Pinpoint the cell where the given text exists, returning its [x, y] midpoint coordinate. 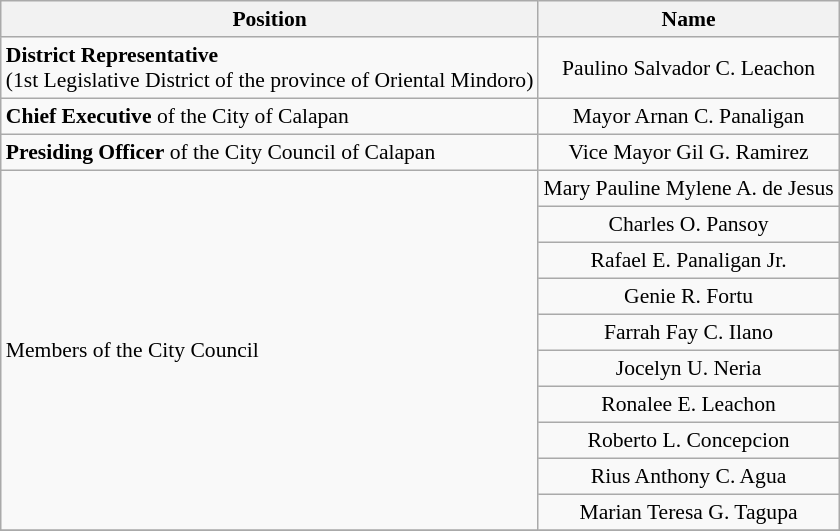
Genie R. Fortu [688, 297]
Name [688, 19]
Ronalee E. Leachon [688, 405]
Paulino Salvador C. Leachon [688, 68]
Members of the City Council [270, 351]
Farrah Fay C. Ilano [688, 333]
District Representative(1st Legislative District of the province of Oriental Mindoro) [270, 68]
Mary Pauline Mylene A. de Jesus [688, 189]
Presiding Officer of the City Council of Calapan [270, 153]
Roberto L. Concepcion [688, 441]
Position [270, 19]
Vice Mayor Gil G. Ramirez [688, 153]
Charles O. Pansoy [688, 225]
Mayor Arnan C. Panaligan [688, 117]
Marian Teresa G. Tagupa [688, 513]
Chief Executive of the City of Calapan [270, 117]
Jocelyn U. Neria [688, 369]
Rafael E. Panaligan Jr. [688, 261]
Rius Anthony C. Agua [688, 477]
